Return the (x, y) coordinate for the center point of the cell that contains the specified text.  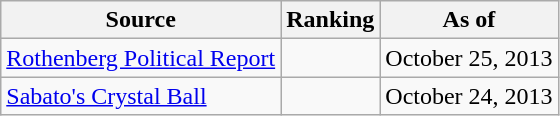
As of (469, 20)
Ranking (330, 20)
Sabato's Crystal Ball (141, 96)
October 25, 2013 (469, 58)
Rothenberg Political Report (141, 58)
October 24, 2013 (469, 96)
Source (141, 20)
